Detect which cell encompasses the target text, then output its [x, y] center coordinate. 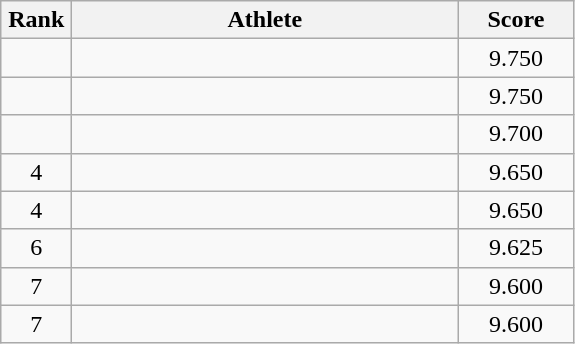
6 [36, 248]
Athlete [265, 20]
Score [516, 20]
9.625 [516, 248]
9.700 [516, 134]
Rank [36, 20]
